Detect which cell encompasses the target text, then output its [x, y] center coordinate. 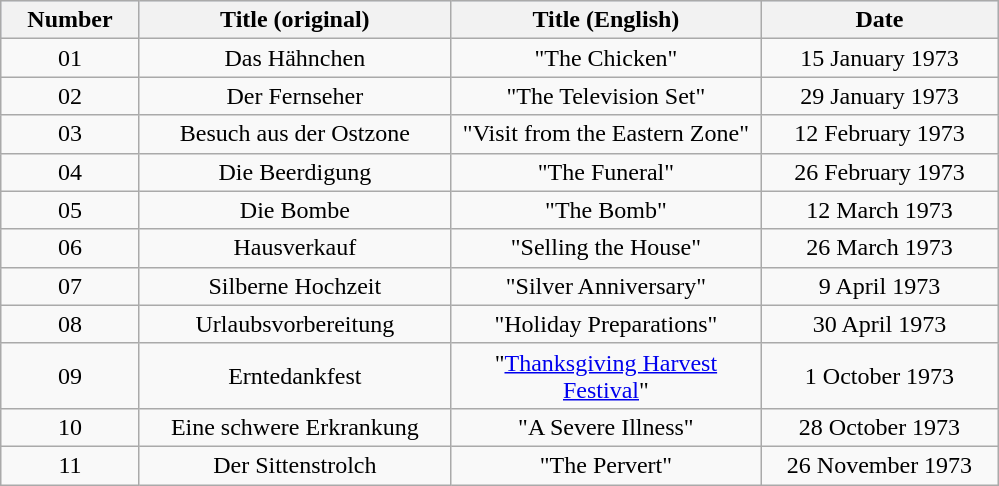
Urlaubsvorbereitung [294, 324]
03 [70, 134]
05 [70, 210]
26 February 1973 [879, 172]
12 February 1973 [879, 134]
29 January 1973 [879, 96]
"Silver Anniversary" [606, 286]
"The Bomb" [606, 210]
"The Chicken" [606, 58]
07 [70, 286]
Der Fernseher [294, 96]
12 March 1973 [879, 210]
"Holiday Preparations" [606, 324]
Date [879, 20]
Silberne Hochzeit [294, 286]
Number [70, 20]
Der Sittenstrolch [294, 465]
10 [70, 427]
30 April 1973 [879, 324]
"The Television Set" [606, 96]
Title (original) [294, 20]
"Visit from the Eastern Zone" [606, 134]
08 [70, 324]
09 [70, 376]
"The Pervert" [606, 465]
9 April 1973 [879, 286]
"Thanksgiving Harvest Festival" [606, 376]
1 October 1973 [879, 376]
Die Beerdigung [294, 172]
06 [70, 248]
02 [70, 96]
Hausverkauf [294, 248]
11 [70, 465]
04 [70, 172]
Title (English) [606, 20]
15 January 1973 [879, 58]
Eine schwere Erkrankung [294, 427]
Erntedankfest [294, 376]
"Selling the House" [606, 248]
Die Bombe [294, 210]
Besuch aus der Ostzone [294, 134]
28 October 1973 [879, 427]
"A Severe Illness" [606, 427]
"The Funeral" [606, 172]
Das Hähnchen [294, 58]
01 [70, 58]
26 November 1973 [879, 465]
26 March 1973 [879, 248]
